Return [X, Y] of the center of cell containing provided text 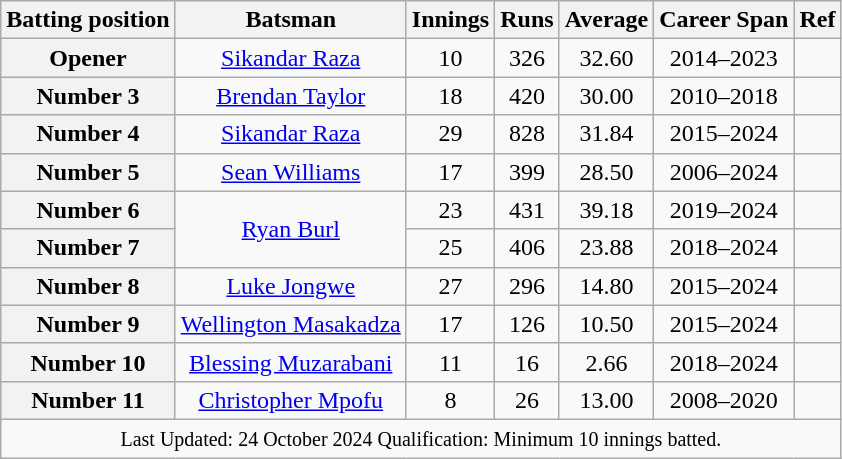
2010–2018 [724, 96]
23.88 [606, 248]
Batting position [88, 20]
Ryan Burl [290, 229]
Innings [450, 20]
431 [527, 210]
Ref [818, 20]
Average [606, 20]
10.50 [606, 324]
Number 9 [88, 324]
Christopher Mpofu [290, 400]
39.18 [606, 210]
8 [450, 400]
2006–2024 [724, 172]
Number 7 [88, 248]
26 [527, 400]
420 [527, 96]
Number 6 [88, 210]
296 [527, 286]
18 [450, 96]
Career Span [724, 20]
25 [450, 248]
126 [527, 324]
Brendan Taylor [290, 96]
Blessing Muzarabani [290, 362]
Number 8 [88, 286]
30.00 [606, 96]
399 [527, 172]
Number 5 [88, 172]
2019–2024 [724, 210]
Number 4 [88, 134]
27 [450, 286]
Sean Williams [290, 172]
Opener [88, 58]
Wellington Masakadza [290, 324]
2.66 [606, 362]
32.60 [606, 58]
Runs [527, 20]
16 [527, 362]
23 [450, 210]
Batsman [290, 20]
13.00 [606, 400]
406 [527, 248]
Number 3 [88, 96]
28.50 [606, 172]
Last Updated: 24 October 2024 Qualification: Minimum 10 innings batted. [421, 438]
2008–2020 [724, 400]
326 [527, 58]
14.80 [606, 286]
29 [450, 134]
11 [450, 362]
31.84 [606, 134]
828 [527, 134]
Number 11 [88, 400]
Luke Jongwe [290, 286]
10 [450, 58]
Number 10 [88, 362]
2014–2023 [724, 58]
